Locate the cell with the specified text and output its [X, Y] center coordinate. 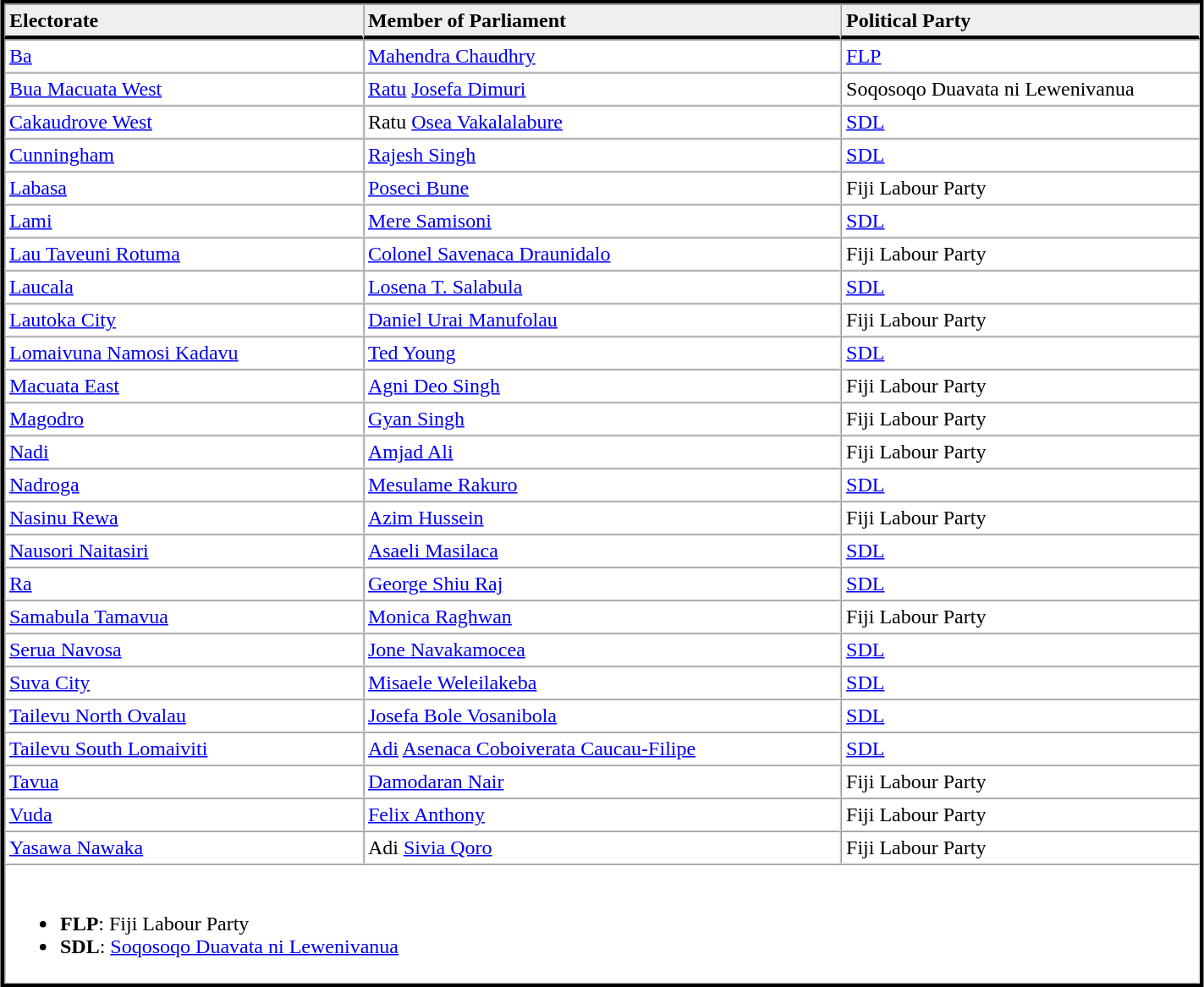
Agni Deo Singh [602, 386]
Yasawa Nawaka [184, 847]
Ratu Osea Vakalalabure [602, 122]
Poseci Bune [602, 188]
Adi Asenaca Coboiverata Caucau-Filipe [602, 749]
FLP: Fiji Labour PartySDL: Soqosoqo Duavata ni Lewenivanua [602, 924]
Magodro [184, 419]
Damodaran Nair [602, 781]
George Shiu Raj [602, 584]
Mesulame Rakuro [602, 485]
Misaele Weleilakeba [602, 683]
Tailevu South Lomaiviti [184, 749]
Tavua [184, 781]
Nasinu Rewa [184, 518]
Daniel Urai Manufolau [602, 320]
Samabula Tamavua [184, 617]
Tailevu North Ovalau [184, 716]
Josefa Bole Vosanibola [602, 716]
Labasa [184, 188]
Ba [184, 56]
Jone Navakamocea [602, 650]
Ratu Josefa Dimuri [602, 90]
Laucala [184, 288]
Felix Anthony [602, 815]
Adi Sivia Qoro [602, 847]
Nausori Naitasiri [184, 551]
Mahendra Chaudhry [602, 56]
Colonel Savenaca Draunidalo [602, 254]
FLP [1020, 56]
Vuda [184, 815]
Ra [184, 584]
Soqosoqo Duavata ni Lewenivanua [1020, 90]
Nadroga [184, 485]
Macuata East [184, 386]
Lautoka City [184, 320]
Bua Macuata West [184, 90]
Lau Taveuni Rotuma [184, 254]
Rajesh Singh [602, 156]
Azim Hussein [602, 518]
Asaeli Masilaca [602, 551]
Nadi [184, 452]
Serua Navosa [184, 650]
Mere Samisoni [602, 222]
Monica Raghwan [602, 617]
Electorate [184, 21]
Lami [184, 222]
Ted Young [602, 354]
Member of Parliament [602, 21]
Losena T. Salabula [602, 288]
Suva City [184, 683]
Political Party [1020, 21]
Gyan Singh [602, 419]
Cakaudrove West [184, 122]
Amjad Ali [602, 452]
Cunningham [184, 156]
Lomaivuna Namosi Kadavu [184, 354]
